Search for the cell housing the specified text and yield its (X, Y) center coordinate. 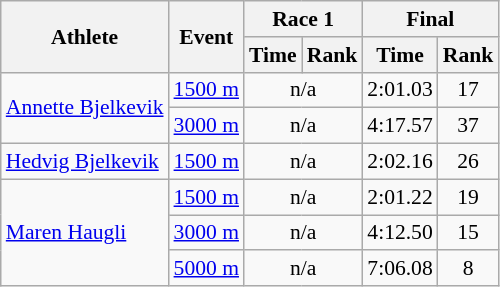
15 (468, 233)
4:17.57 (400, 126)
Hedvig Bjelkevik (85, 162)
37 (468, 126)
5000 m (206, 269)
8 (468, 269)
2:01.22 (400, 197)
2:01.03 (400, 90)
Maren Haugli (85, 232)
Annette Bjelkevik (85, 108)
19 (468, 197)
2:02.16 (400, 162)
4:12.50 (400, 233)
7:06.08 (400, 269)
Event (206, 36)
26 (468, 162)
17 (468, 90)
Athlete (85, 36)
Race 1 (303, 19)
Final (430, 19)
